From the cell containing the given text, extract its center point as (x, y) coordinate. 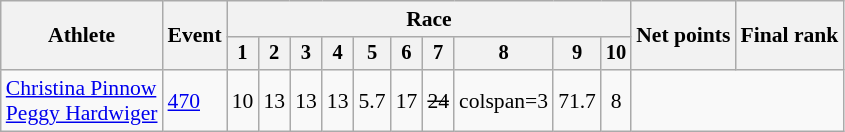
470 (195, 100)
5.7 (372, 100)
1 (243, 54)
Net points (683, 36)
17 (407, 100)
24 (438, 100)
colspan=3 (504, 100)
4 (338, 54)
5 (372, 54)
2 (274, 54)
3 (306, 54)
6 (407, 54)
Event (195, 36)
Christina PinnowPeggy Hardwiger (82, 100)
Athlete (82, 36)
Final rank (789, 36)
9 (577, 54)
71.7 (577, 100)
Race (430, 19)
7 (438, 54)
